Detect which cell encompasses the target text, then output its (X, Y) center coordinate. 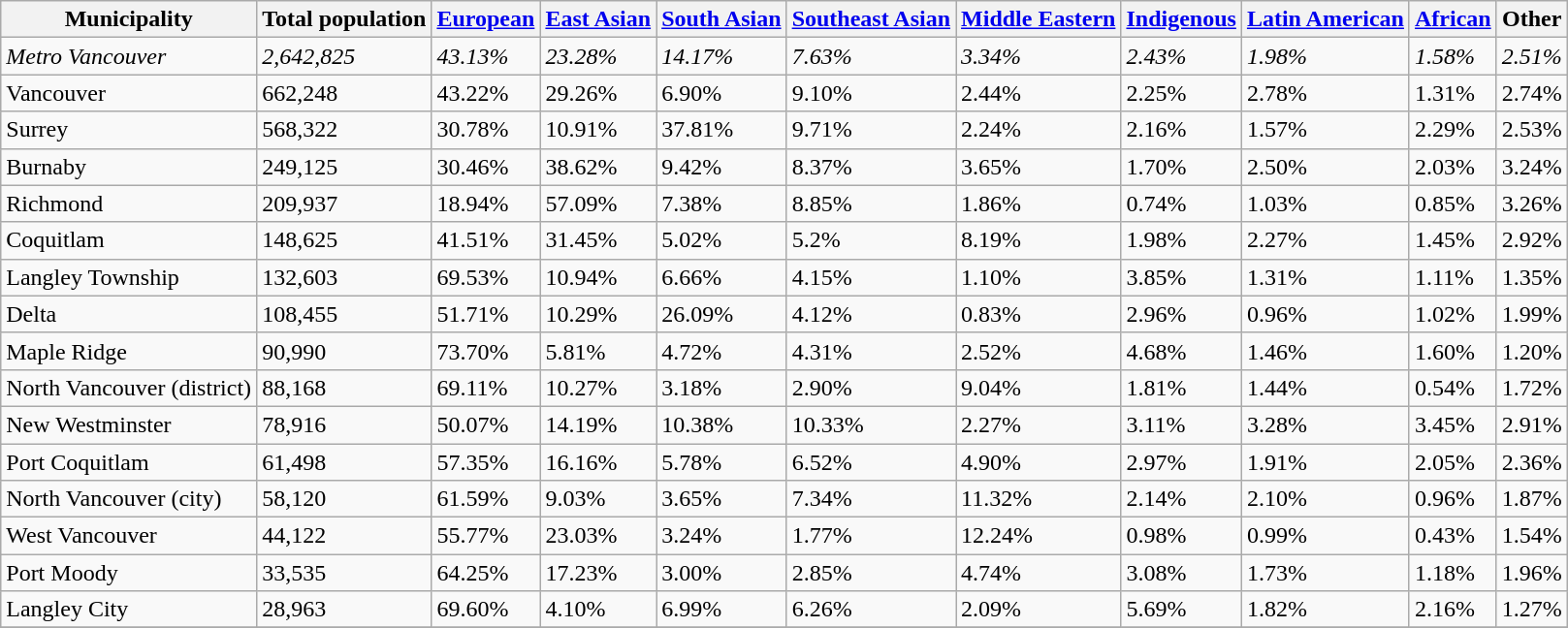
5.78% (721, 462)
2.92% (1532, 240)
10.33% (871, 424)
2.05% (1453, 462)
Port Moody (129, 573)
23.28% (598, 56)
1.57% (1325, 130)
2.10% (1325, 499)
4.68% (1181, 351)
14.19% (598, 424)
7.38% (721, 204)
2.09% (1039, 610)
69.53% (486, 277)
0.85% (1453, 204)
1.86% (1039, 204)
1.18% (1453, 573)
90,990 (344, 351)
8.85% (871, 204)
43.22% (486, 93)
9.10% (871, 93)
10.38% (721, 424)
1.87% (1532, 499)
18.94% (486, 204)
6.99% (721, 610)
4.72% (721, 351)
0.98% (1181, 536)
2.43% (1181, 56)
29.26% (598, 93)
Port Coquitlam (129, 462)
7.63% (871, 56)
6.52% (871, 462)
61,498 (344, 462)
3.45% (1453, 424)
6.66% (721, 277)
South Asian (721, 19)
14.17% (721, 56)
4.12% (871, 314)
61.59% (486, 499)
Metro Vancouver (129, 56)
9.71% (871, 130)
8.37% (871, 167)
Coquitlam (129, 240)
148,625 (344, 240)
41.51% (486, 240)
0.74% (1181, 204)
0.43% (1453, 536)
2.36% (1532, 462)
10.94% (598, 277)
108,455 (344, 314)
North Vancouver (district) (129, 388)
10.27% (598, 388)
West Vancouver (129, 536)
44,122 (344, 536)
33,535 (344, 573)
3.26% (1532, 204)
2.25% (1181, 93)
2.14% (1181, 499)
Indigenous (1181, 19)
17.23% (598, 573)
5.69% (1181, 610)
1.72% (1532, 388)
5.2% (871, 240)
88,168 (344, 388)
1.02% (1453, 314)
1.82% (1325, 610)
1.03% (1325, 204)
2.52% (1039, 351)
9.03% (598, 499)
58,120 (344, 499)
23.03% (598, 536)
1.77% (871, 536)
4.31% (871, 351)
57.35% (486, 462)
9.42% (721, 167)
African (1453, 19)
30.46% (486, 167)
3.85% (1181, 277)
2.53% (1532, 130)
2.91% (1532, 424)
51.71% (486, 314)
Vancouver (129, 93)
6.90% (721, 93)
Langley City (129, 610)
North Vancouver (city) (129, 499)
64.25% (486, 573)
1.96% (1532, 573)
East Asian (598, 19)
73.70% (486, 351)
Richmond (129, 204)
1.46% (1325, 351)
1.73% (1325, 573)
568,322 (344, 130)
69.11% (486, 388)
4.90% (1039, 462)
Southeast Asian (871, 19)
0.83% (1039, 314)
3.00% (721, 573)
16.16% (598, 462)
28,963 (344, 610)
2.44% (1039, 93)
2.74% (1532, 93)
Total population (344, 19)
4.15% (871, 277)
1.44% (1325, 388)
662,248 (344, 93)
55.77% (486, 536)
26.09% (721, 314)
132,603 (344, 277)
2.96% (1181, 314)
Delta (129, 314)
Municipality (129, 19)
Burnaby (129, 167)
1.54% (1532, 536)
New Westminster (129, 424)
69.60% (486, 610)
2.97% (1181, 462)
10.29% (598, 314)
9.04% (1039, 388)
1.20% (1532, 351)
6.26% (871, 610)
1.91% (1325, 462)
1.11% (1453, 277)
31.45% (598, 240)
2,642,825 (344, 56)
78,916 (344, 424)
57.09% (598, 204)
50.07% (486, 424)
0.99% (1325, 536)
1.35% (1532, 277)
3.34% (1039, 56)
12.24% (1039, 536)
249,125 (344, 167)
2.85% (871, 573)
1.60% (1453, 351)
2.29% (1453, 130)
5.02% (721, 240)
3.11% (1181, 424)
8.19% (1039, 240)
38.62% (598, 167)
1.10% (1039, 277)
1.58% (1453, 56)
2.78% (1325, 93)
Maple Ridge (129, 351)
European (486, 19)
Surrey (129, 130)
2.51% (1532, 56)
3.18% (721, 388)
1.45% (1453, 240)
3.08% (1181, 573)
4.10% (598, 610)
1.99% (1532, 314)
2.90% (871, 388)
37.81% (721, 130)
0.54% (1453, 388)
2.24% (1039, 130)
7.34% (871, 499)
10.91% (598, 130)
3.28% (1325, 424)
2.03% (1453, 167)
Middle Eastern (1039, 19)
4.74% (1039, 573)
1.81% (1181, 388)
11.32% (1039, 499)
5.81% (598, 351)
30.78% (486, 130)
2.50% (1325, 167)
1.27% (1532, 610)
1.70% (1181, 167)
Latin American (1325, 19)
43.13% (486, 56)
209,937 (344, 204)
Other (1532, 19)
Langley Township (129, 277)
